From the cell containing the given text, extract its center point as (x, y) coordinate. 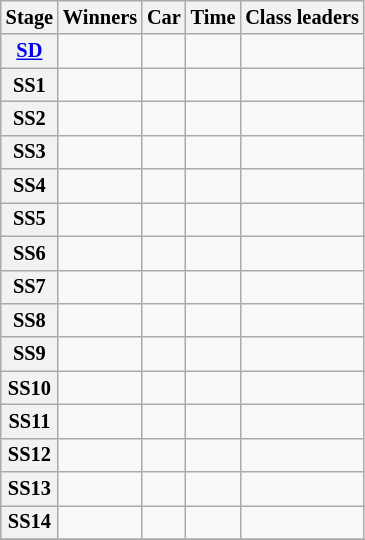
Stage (30, 17)
SS1 (30, 85)
SS8 (30, 320)
SS6 (30, 253)
Winners (100, 17)
SS14 (30, 522)
SS9 (30, 354)
SD (30, 51)
SS11 (30, 421)
SS13 (30, 489)
SS5 (30, 219)
Time (214, 17)
SS2 (30, 118)
SS12 (30, 455)
Car (164, 17)
SS4 (30, 186)
SS3 (30, 152)
SS10 (30, 388)
Class leaders (302, 17)
SS7 (30, 287)
